Find where the given text appears and provide that cell's center as (X, Y) coordinate. 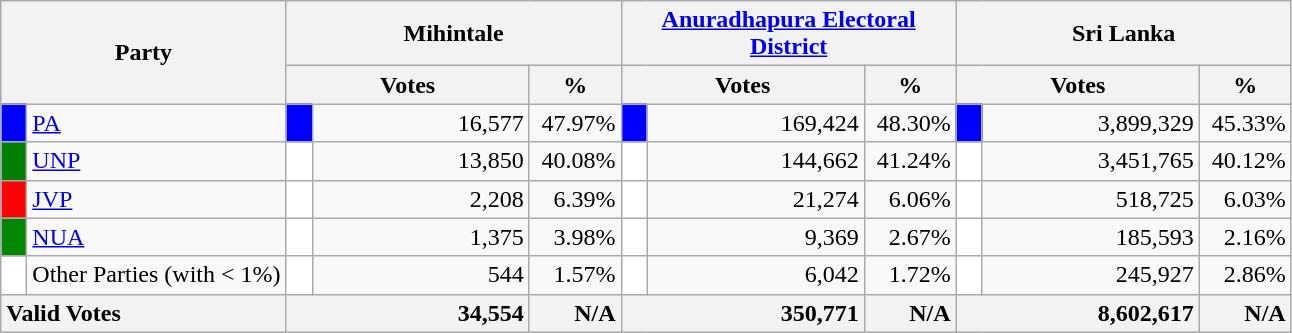
JVP (156, 199)
16,577 (420, 123)
UNP (156, 161)
48.30% (910, 123)
3,899,329 (1090, 123)
47.97% (575, 123)
13,850 (420, 161)
2,208 (420, 199)
169,424 (756, 123)
144,662 (756, 161)
9,369 (756, 237)
245,927 (1090, 275)
8,602,617 (1078, 313)
6,042 (756, 275)
2.67% (910, 237)
41.24% (910, 161)
3,451,765 (1090, 161)
1.57% (575, 275)
40.08% (575, 161)
21,274 (756, 199)
3.98% (575, 237)
544 (420, 275)
518,725 (1090, 199)
6.39% (575, 199)
40.12% (1245, 161)
Anuradhapura Electoral District (788, 34)
6.06% (910, 199)
34,554 (408, 313)
Valid Votes (144, 313)
6.03% (1245, 199)
Other Parties (with < 1%) (156, 275)
185,593 (1090, 237)
2.16% (1245, 237)
Sri Lanka (1124, 34)
350,771 (742, 313)
1,375 (420, 237)
NUA (156, 237)
45.33% (1245, 123)
Party (144, 52)
1.72% (910, 275)
PA (156, 123)
Mihintale (454, 34)
2.86% (1245, 275)
